Provide the (x, y) coordinate of the cell's center where the given text is located.  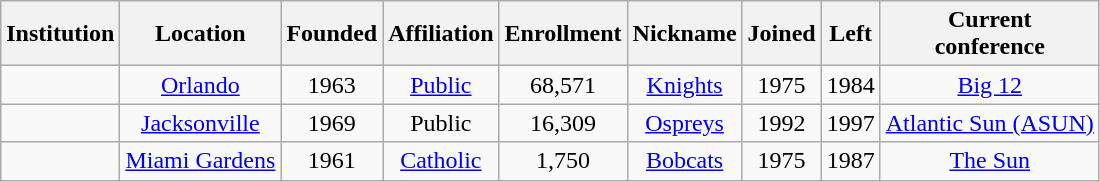
Ospreys (684, 123)
Atlantic Sun (ASUN) (990, 123)
Affiliation (441, 34)
Jacksonville (200, 123)
Joined (782, 34)
1969 (332, 123)
Founded (332, 34)
1987 (850, 161)
Big 12 (990, 85)
Bobcats (684, 161)
1961 (332, 161)
68,571 (563, 85)
Location (200, 34)
Currentconference (990, 34)
Enrollment (563, 34)
1963 (332, 85)
1984 (850, 85)
16,309 (563, 123)
1,750 (563, 161)
Knights (684, 85)
Left (850, 34)
1997 (850, 123)
Institution (60, 34)
Orlando (200, 85)
Miami Gardens (200, 161)
Nickname (684, 34)
The Sun (990, 161)
1992 (782, 123)
Catholic (441, 161)
